Extract the [x, y] coordinate from the center of the cell holding the provided text.  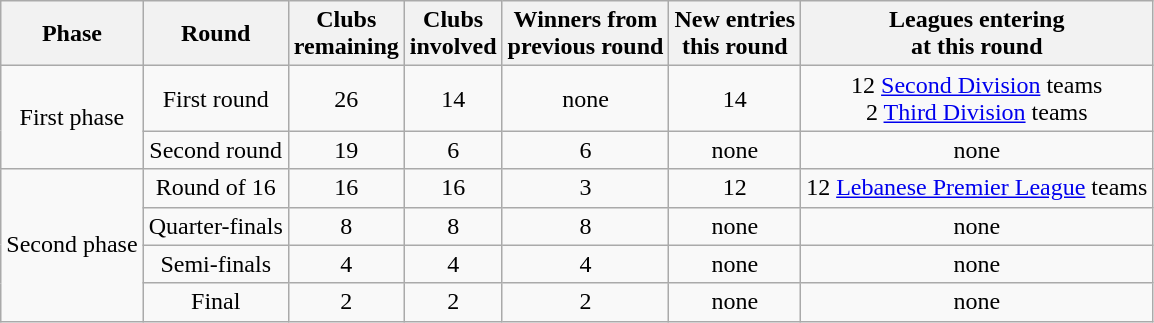
Round [216, 34]
12 Second Division teams2 Third Division teams [977, 98]
Final [216, 302]
12 Lebanese Premier League teams [977, 188]
Winners fromprevious round [586, 34]
First round [216, 98]
Clubsremaining [346, 34]
Second phase [72, 245]
New entriesthis round [735, 34]
Round of 16 [216, 188]
12 [735, 188]
Semi-finals [216, 264]
19 [346, 150]
Leagues enteringat this round [977, 34]
Quarter-finals [216, 226]
Second round [216, 150]
First phase [72, 118]
26 [346, 98]
Phase [72, 34]
Clubsinvolved [453, 34]
3 [586, 188]
